For the text-containing cell, return its midpoint in [x, y] coordinate format. 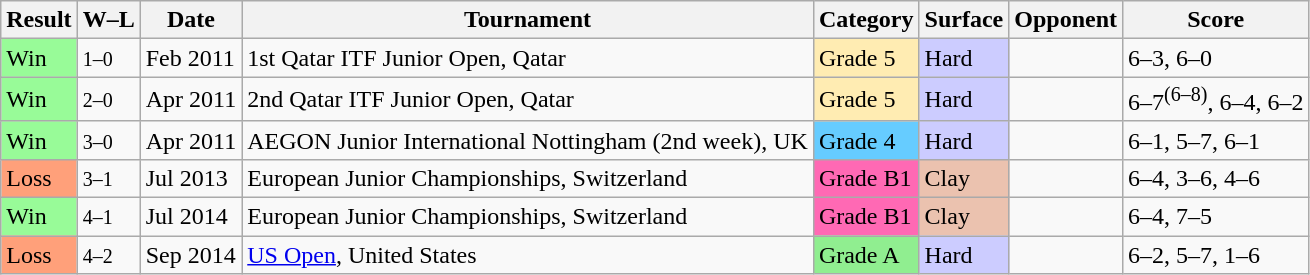
Surface [964, 20]
Opponent [1066, 20]
Result [39, 20]
Score [1216, 20]
4–2 [108, 255]
Grade A [866, 255]
2nd Qatar ITF Junior Open, Qatar [528, 100]
3–0 [108, 140]
US Open, United States [528, 255]
Grade 4 [866, 140]
6–4, 3–6, 4–6 [1216, 178]
6–4, 7–5 [1216, 217]
4–1 [108, 217]
Jul 2013 [191, 178]
2–0 [108, 100]
Tournament [528, 20]
Date [191, 20]
6–3, 6–0 [1216, 58]
6–7(6–8), 6–4, 6–2 [1216, 100]
1st Qatar ITF Junior Open, Qatar [528, 58]
1–0 [108, 58]
3–1 [108, 178]
Jul 2014 [191, 217]
AEGON Junior International Nottingham (2nd week), UK [528, 140]
6–1, 5–7, 6–1 [1216, 140]
6–2, 5–7, 1–6 [1216, 255]
Feb 2011 [191, 58]
W–L [108, 20]
Category [866, 20]
Sep 2014 [191, 255]
